Return the (X, Y) coordinate for the center point of the cell that contains the specified text.  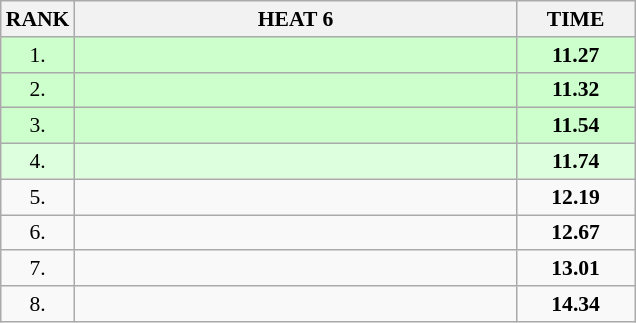
12.19 (576, 197)
11.54 (576, 126)
12.67 (576, 233)
11.74 (576, 162)
11.32 (576, 90)
TIME (576, 19)
RANK (38, 19)
4. (38, 162)
6. (38, 233)
7. (38, 269)
1. (38, 55)
3. (38, 126)
HEAT 6 (295, 19)
8. (38, 304)
14.34 (576, 304)
13.01 (576, 269)
11.27 (576, 55)
2. (38, 90)
5. (38, 197)
